Find where the given text appears and provide that cell's center as (x, y) coordinate. 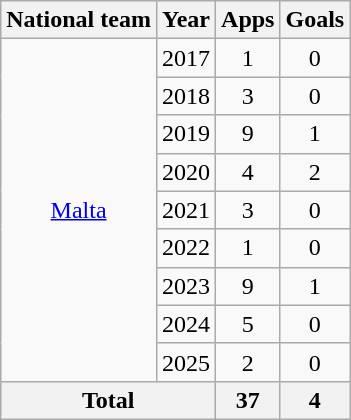
2019 (186, 134)
Goals (315, 20)
2021 (186, 210)
37 (248, 400)
Malta (79, 210)
National team (79, 20)
Apps (248, 20)
2017 (186, 58)
2023 (186, 286)
2018 (186, 96)
2025 (186, 362)
2024 (186, 324)
2020 (186, 172)
Year (186, 20)
2022 (186, 248)
5 (248, 324)
Total (108, 400)
